Return the (x, y) coordinate for the center point of the cell that contains the specified text.  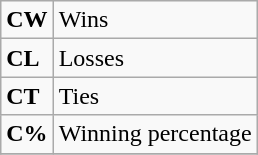
C% (27, 134)
CT (27, 96)
Wins (155, 20)
Winning percentage (155, 134)
Losses (155, 58)
CL (27, 58)
Ties (155, 96)
CW (27, 20)
